Scan for the cell matching the given text and deliver its (X, Y) coordinate at center. 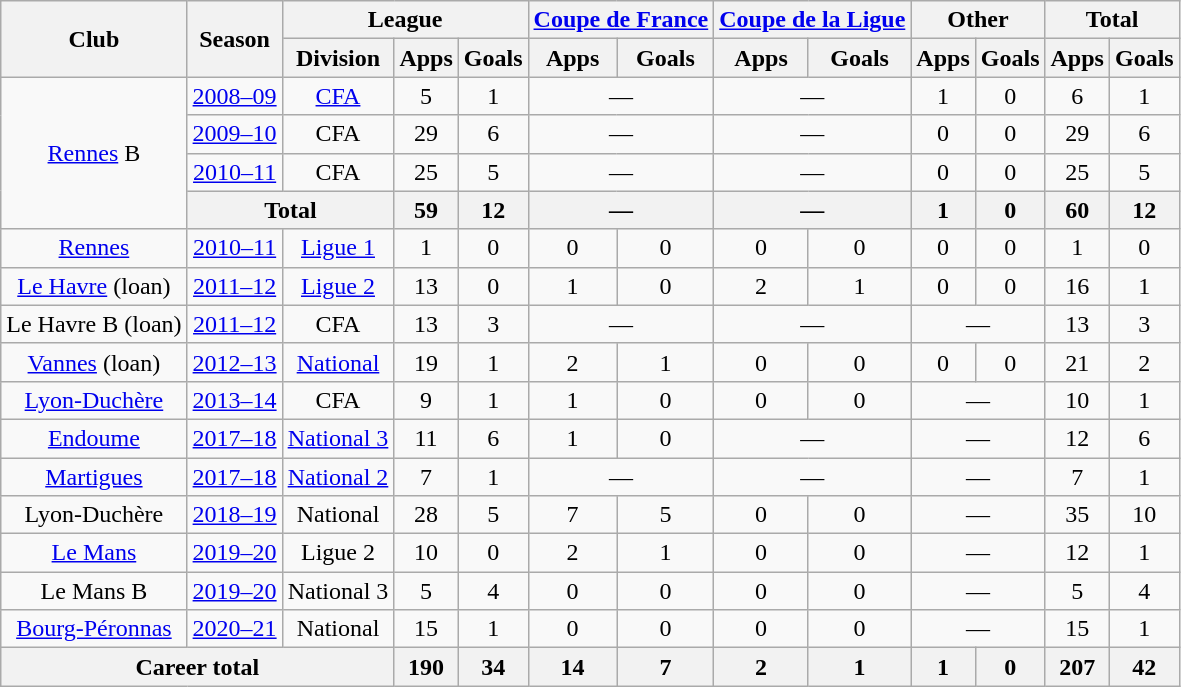
Coupe de France (621, 20)
34 (493, 667)
Endoume (94, 438)
Career total (198, 667)
59 (426, 210)
2018–19 (234, 515)
35 (1077, 515)
Martigues (94, 477)
28 (426, 515)
2008–09 (234, 96)
Ligue 1 (338, 248)
60 (1077, 210)
Season (234, 39)
Division (338, 58)
Other (978, 20)
2013–14 (234, 400)
Le Mans B (94, 591)
21 (1077, 362)
National 2 (338, 477)
Bourg-Péronnas (94, 629)
League (405, 20)
14 (572, 667)
Rennes B (94, 153)
Club (94, 39)
2009–10 (234, 134)
Coupe de la Ligue (812, 20)
207 (1077, 667)
Le Havre B (loan) (94, 324)
9 (426, 400)
2020–21 (234, 629)
16 (1077, 286)
11 (426, 438)
Le Havre (loan) (94, 286)
42 (1144, 667)
Rennes (94, 248)
Le Mans (94, 553)
Vannes (loan) (94, 362)
19 (426, 362)
190 (426, 667)
2012–13 (234, 362)
